Return (X, Y) of the center of cell containing provided text 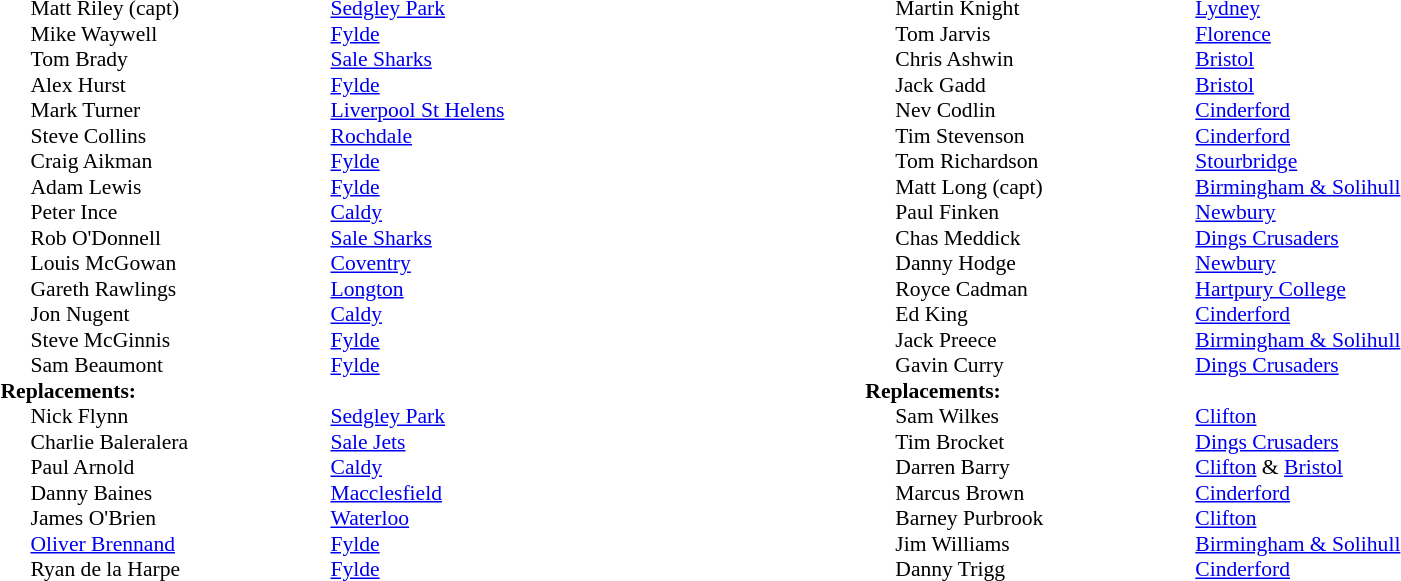
Nick Flynn (180, 417)
Darren Barry (1045, 467)
Hartpury College (1298, 289)
Tom Brady (180, 59)
Steve Collins (180, 136)
Louis McGowan (180, 263)
Sam Wilkes (1045, 417)
Macclesfield (417, 493)
Tom Richardson (1045, 161)
Peter Ince (180, 213)
Coventry (417, 263)
Florence (1298, 34)
Jim Williams (1045, 544)
Mark Turner (180, 111)
Paul Finken (1045, 213)
Charlie Baleralera (180, 442)
Craig Aikman (180, 161)
Stourbridge (1298, 161)
Tim Brocket (1045, 442)
Jack Preece (1045, 340)
Jon Nugent (180, 315)
Steve McGinnis (180, 340)
Paul Arnold (180, 467)
Danny Hodge (1045, 263)
Sedgley Park (417, 417)
Adam Lewis (180, 187)
Gareth Rawlings (180, 289)
Barney Purbrook (1045, 519)
Longton (417, 289)
Rob O'Donnell (180, 238)
Tom Jarvis (1045, 34)
Oliver Brennand (180, 544)
Gavin Curry (1045, 365)
Danny Baines (180, 493)
Sam Beaumont (180, 365)
Ed King (1045, 315)
Mike Waywell (180, 34)
Nev Codlin (1045, 111)
Marcus Brown (1045, 493)
Chris Ashwin (1045, 59)
Waterloo (417, 519)
Matt Long (capt) (1045, 187)
Rochdale (417, 136)
Alex Hurst (180, 85)
James O'Brien (180, 519)
Royce Cadman (1045, 289)
Tim Stevenson (1045, 136)
Jack Gadd (1045, 85)
Clifton & Bristol (1298, 467)
Chas Meddick (1045, 238)
Sale Jets (417, 442)
Liverpool St Helens (417, 111)
